For the text-containing cell, return its midpoint in [x, y] coordinate format. 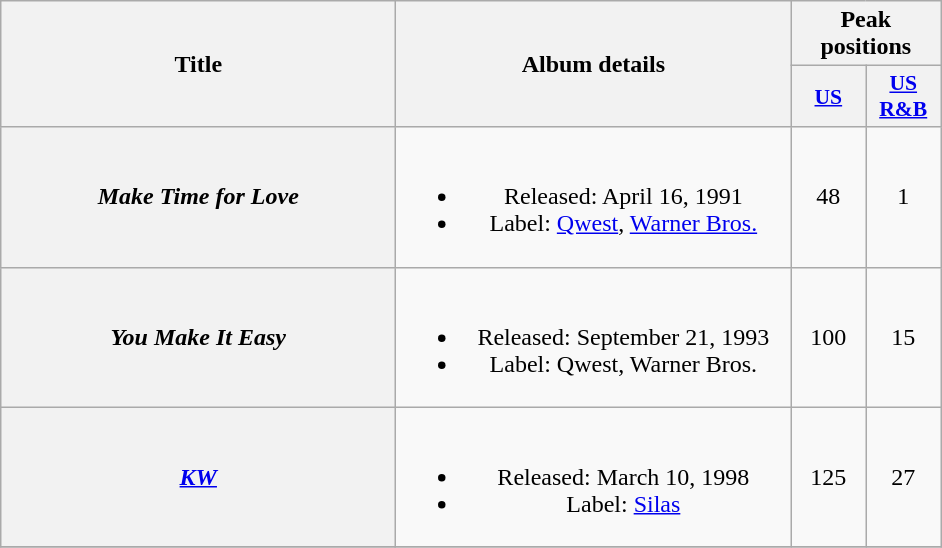
Album details [594, 64]
48 [828, 197]
Peak positions [866, 34]
15 [904, 337]
Make Time for Love [198, 197]
Released: April 16, 1991Label: Qwest, Warner Bros. [594, 197]
KW [198, 477]
You Make It Easy [198, 337]
1 [904, 197]
27 [904, 477]
Released: March 10, 1998Label: Silas [594, 477]
US [828, 96]
USR&B [904, 96]
Released: September 21, 1993Label: Qwest, Warner Bros. [594, 337]
Title [198, 64]
125 [828, 477]
100 [828, 337]
